From the cell containing the given text, extract its center point as [X, Y] coordinate. 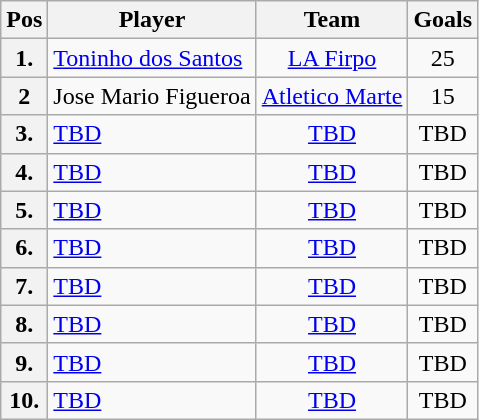
1. [24, 58]
5. [24, 210]
3. [24, 134]
Pos [24, 20]
LA Firpo [332, 58]
7. [24, 286]
4. [24, 172]
9. [24, 362]
Toninho dos Santos [152, 58]
Goals [443, 20]
Player [152, 20]
8. [24, 324]
6. [24, 248]
Team [332, 20]
25 [443, 58]
Atletico Marte [332, 96]
Jose Mario Figueroa [152, 96]
15 [443, 96]
2 [24, 96]
10. [24, 400]
